Determine the [X, Y] coordinate at the center of the cell enclosing the given text.  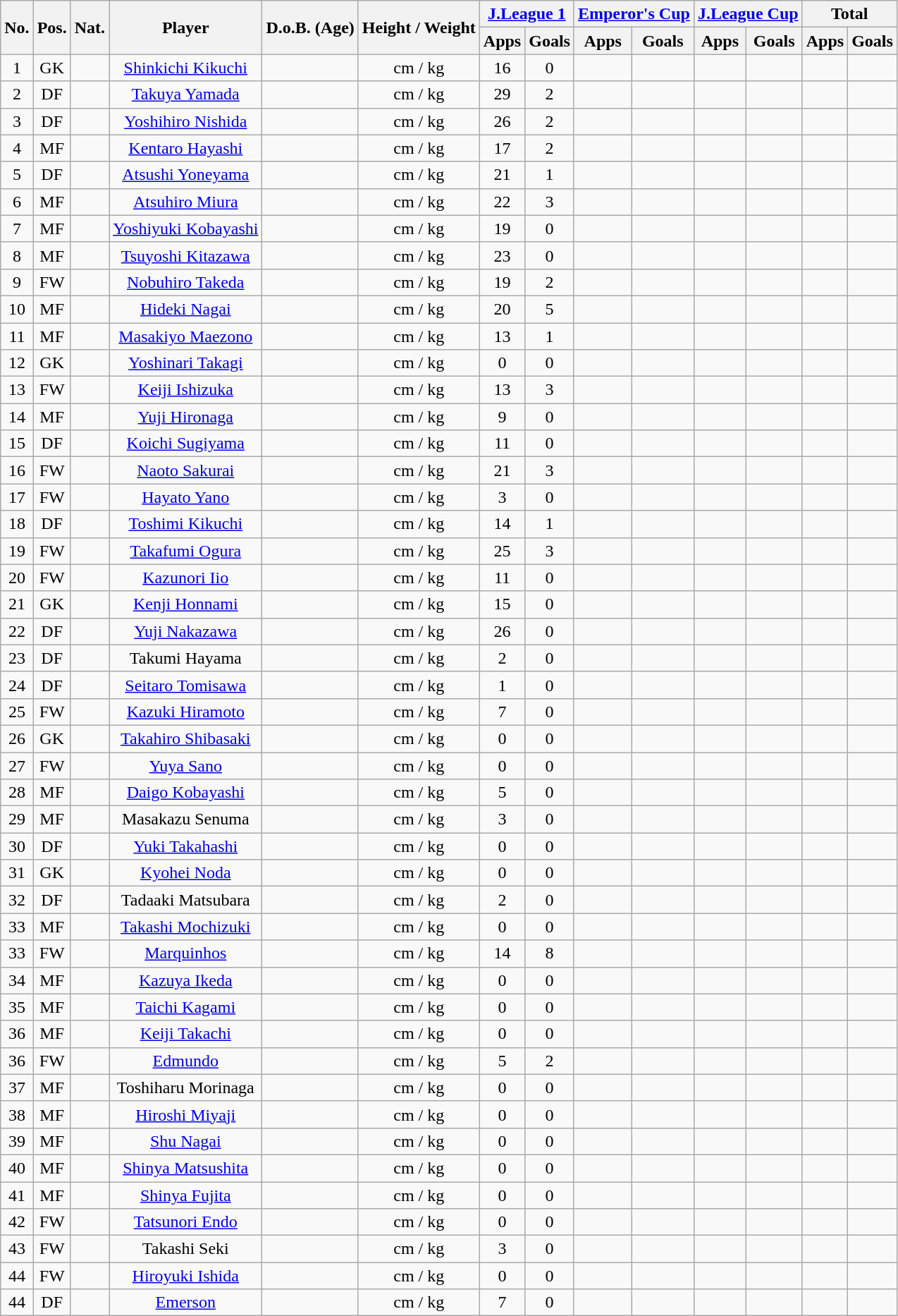
Tatsunori Endo [186, 1222]
Takafumi Ogura [186, 551]
40 [17, 1168]
Toshimi Kikuchi [186, 524]
Nobuhiro Takeda [186, 282]
41 [17, 1195]
34 [17, 980]
Yuki Takahashi [186, 846]
38 [17, 1114]
32 [17, 900]
No. [17, 28]
Marquinhos [186, 954]
Masakazu Senuma [186, 820]
Kazunori Iio [186, 578]
Emperor's Cup [634, 14]
24 [17, 685]
Toshiharu Morinaga [186, 1087]
Shinya Matsushita [186, 1168]
J.League 1 [527, 14]
27 [17, 765]
Atsuhiro Miura [186, 202]
Seitaro Tomisawa [186, 685]
Keiji Takachi [186, 1034]
Hiroyuki Ishida [186, 1276]
Takumi Hayama [186, 658]
4 [17, 148]
28 [17, 793]
Kazuki Hiramoto [186, 712]
Tsuyoshi Kitazawa [186, 255]
39 [17, 1141]
Koichi Sugiyama [186, 444]
37 [17, 1087]
12 [17, 363]
Yoshihiro Nishida [186, 121]
43 [17, 1249]
Emerson [186, 1303]
Yoshiyuki Kobayashi [186, 229]
Kentaro Hayashi [186, 148]
Masakiyo Maezono [186, 336]
D.o.B. (Age) [310, 28]
Kyohei Noda [186, 873]
Shinya Fujita [186, 1195]
Player [186, 28]
Yuya Sano [186, 765]
42 [17, 1222]
Keiji Ishizuka [186, 390]
Nat. [90, 28]
6 [17, 202]
Hiroshi Miyaji [186, 1114]
Yuji Nakazawa [186, 631]
Total [849, 14]
Pos. [52, 28]
Takashi Seki [186, 1249]
Takuya Yamada [186, 95]
Atsushi Yoneyama [186, 175]
Kenji Honnami [186, 604]
Taichi Kagami [186, 1007]
Shinkichi Kikuchi [186, 68]
J.League Cup [748, 14]
31 [17, 873]
Edmundo [186, 1061]
Yoshinari Takagi [186, 363]
Tadaaki Matsubara [186, 900]
30 [17, 846]
Kazuya Ikeda [186, 980]
Naoto Sakurai [186, 470]
35 [17, 1007]
Daigo Kobayashi [186, 793]
Takahiro Shibasaki [186, 738]
Takashi Mochizuki [186, 927]
18 [17, 524]
10 [17, 309]
Hideki Nagai [186, 309]
Yuji Hironaga [186, 417]
Height / Weight [419, 28]
Hayato Yano [186, 497]
Shu Nagai [186, 1141]
